Identify which cell holds the provided text, then report its (x, y) central coordinate. 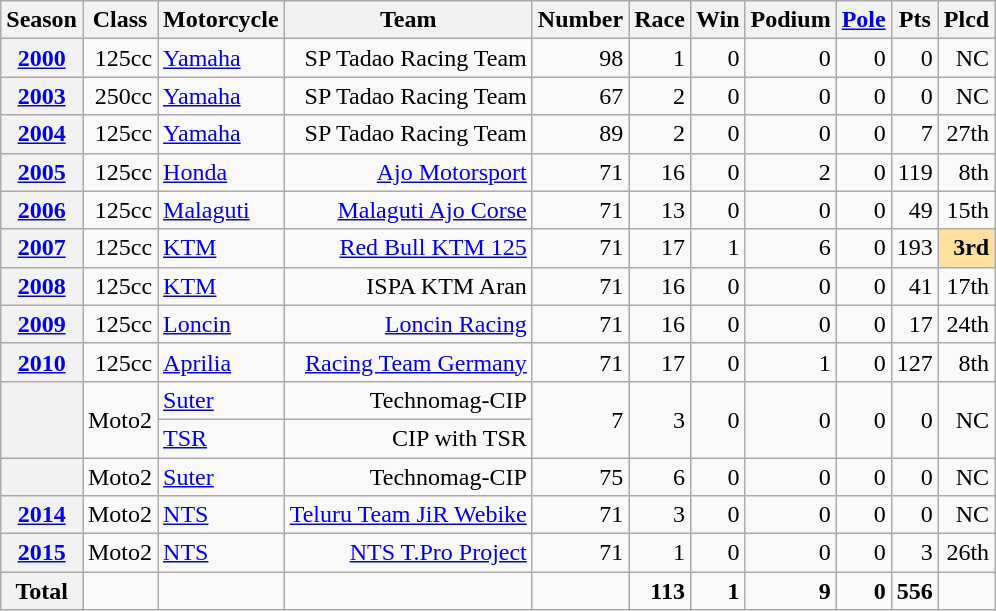
24th (966, 324)
Loncin (222, 324)
41 (914, 286)
Loncin Racing (408, 324)
TSR (222, 438)
Class (120, 20)
127 (914, 362)
Number (580, 20)
89 (580, 134)
Malaguti Ajo Corse (408, 210)
Motorcycle (222, 20)
Race (660, 20)
Ajo Motorsport (408, 172)
26th (966, 553)
75 (580, 477)
2009 (42, 324)
Honda (222, 172)
Aprilia (222, 362)
Team (408, 20)
Pole (864, 20)
2010 (42, 362)
CIP with TSR (408, 438)
Pts (914, 20)
9 (790, 591)
ISPA KTM Aran (408, 286)
113 (660, 591)
193 (914, 248)
49 (914, 210)
250cc (120, 96)
556 (914, 591)
Malaguti (222, 210)
2004 (42, 134)
13 (660, 210)
NTS T.Pro Project (408, 553)
3rd (966, 248)
27th (966, 134)
Teluru Team JiR Webike (408, 515)
Season (42, 20)
2006 (42, 210)
2007 (42, 248)
2000 (42, 58)
15th (966, 210)
Total (42, 591)
17th (966, 286)
2015 (42, 553)
Red Bull KTM 125 (408, 248)
Win (718, 20)
119 (914, 172)
2014 (42, 515)
98 (580, 58)
Plcd (966, 20)
Podium (790, 20)
2005 (42, 172)
Racing Team Germany (408, 362)
2003 (42, 96)
67 (580, 96)
2008 (42, 286)
